Return (X, Y) of the center of cell containing provided text 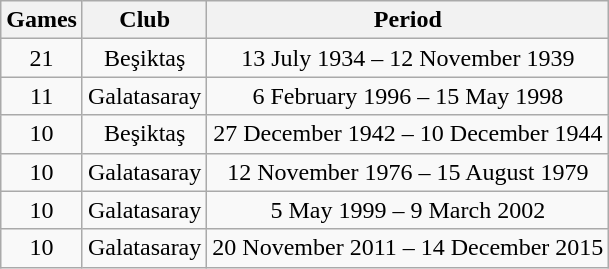
13 July 1934 – 12 November 1939 (408, 58)
20 November 2011 – 14 December 2015 (408, 248)
5 May 1999 – 9 March 2002 (408, 210)
11 (42, 96)
27 December 1942 – 10 December 1944 (408, 134)
21 (42, 58)
Period (408, 20)
6 February 1996 – 15 May 1998 (408, 96)
Club (144, 20)
Games (42, 20)
12 November 1976 – 15 August 1979 (408, 172)
